Provide the [X, Y] coordinate of the cell's center where the given text is located.  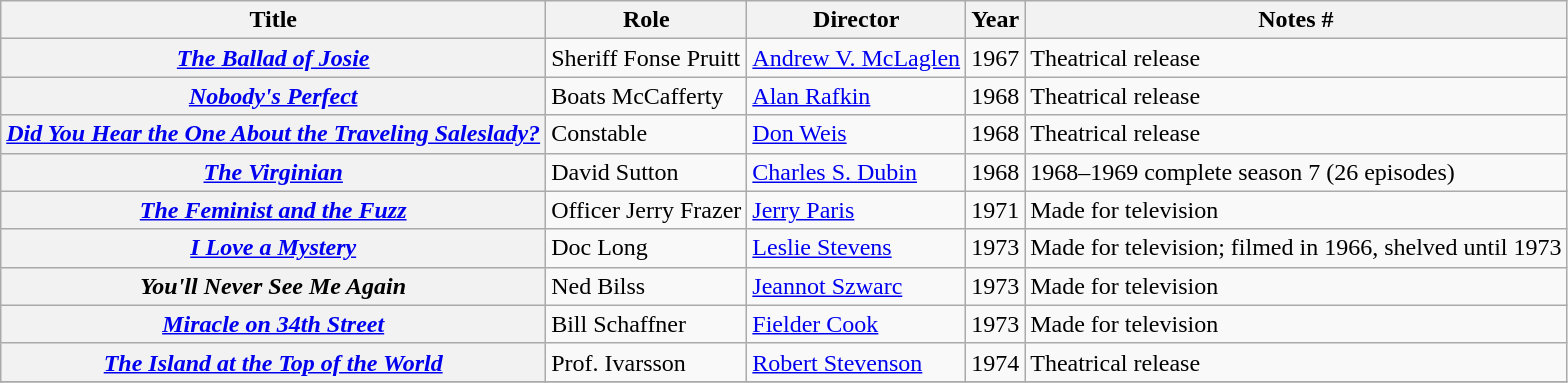
1968–1969 complete season 7 (26 episodes) [1296, 172]
The Virginian [274, 172]
The Island at the Top of the World [274, 362]
Jerry Paris [856, 210]
Miracle on 34th Street [274, 324]
Bill Schaffner [646, 324]
1974 [996, 362]
David Sutton [646, 172]
Nobody's Perfect [274, 96]
1967 [996, 58]
The Ballad of Josie [274, 58]
Prof. Ivarsson [646, 362]
Jeannot Szwarc [856, 286]
1971 [996, 210]
Don Weis [856, 134]
Boats McCafferty [646, 96]
The Feminist and the Fuzz [274, 210]
Director [856, 20]
You'll Never See Me Again [274, 286]
Ned Bilss [646, 286]
Title [274, 20]
Officer Jerry Frazer [646, 210]
Role [646, 20]
I Love a Mystery [274, 248]
Year [996, 20]
Did You Hear the One About the Traveling Saleslady? [274, 134]
Sheriff Fonse Pruitt [646, 58]
Fielder Cook [856, 324]
Robert Stevenson [856, 362]
Charles S. Dubin [856, 172]
Made for television; filmed in 1966, shelved until 1973 [1296, 248]
Constable [646, 134]
Andrew V. McLaglen [856, 58]
Notes # [1296, 20]
Alan Rafkin [856, 96]
Doc Long [646, 248]
Leslie Stevens [856, 248]
